Pinpoint the cell where the given text exists, returning its (x, y) midpoint coordinate. 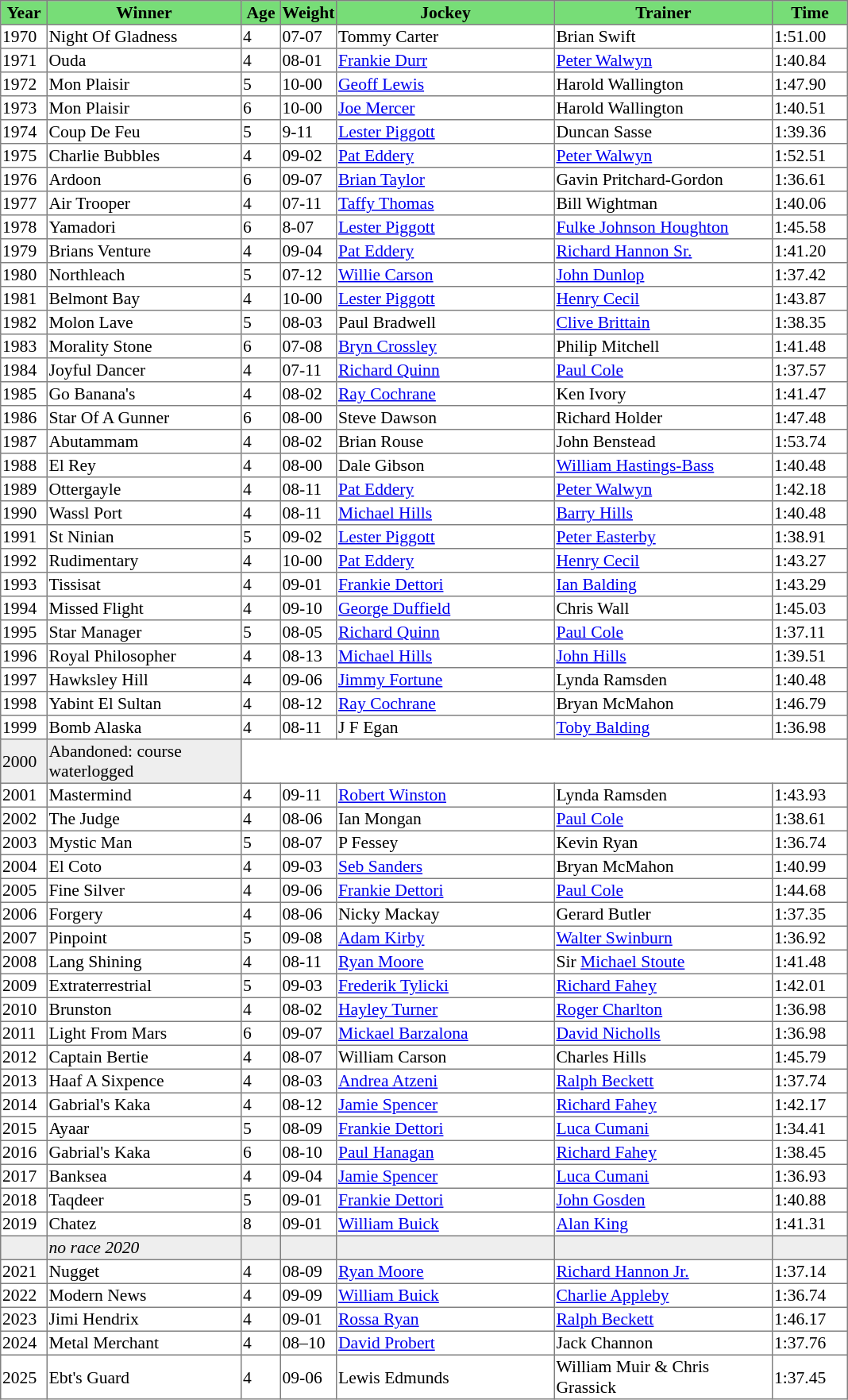
08-01 (308, 60)
2000 (24, 762)
William Carson (445, 1057)
Extraterrestrial (144, 985)
Mastermind (144, 795)
1985 (24, 394)
07-07 (308, 37)
08-05 (308, 632)
Dale Gibson (445, 465)
Charlie Appleby (663, 1295)
Hawksley Hill (144, 680)
1995 (24, 632)
Belmont Bay (144, 299)
1982 (24, 322)
Tommy Carter (445, 37)
Ian Mongan (445, 819)
1:42.18 (810, 489)
Rossa Ryan (445, 1319)
Brunston (144, 1009)
Molon Lave (144, 322)
1980 (24, 275)
Ouda (144, 60)
1:37.76 (810, 1343)
Peter Easterby (663, 537)
1:41.20 (810, 251)
1:40.51 (810, 108)
Chris Wall (663, 608)
1989 (24, 489)
Banksea (144, 1176)
2012 (24, 1057)
Air Trooper (144, 203)
2022 (24, 1295)
1972 (24, 84)
Geoff Lewis (445, 84)
Duncan Sasse (663, 132)
1:40.06 (810, 203)
Richard Holder (663, 418)
8-07 (308, 227)
Winner (144, 13)
David Nicholls (663, 1033)
1974 (24, 132)
Modern News (144, 1295)
1:34.41 (810, 1128)
Trainer (663, 13)
1:43.93 (810, 795)
Hayley Turner (445, 1009)
1983 (24, 346)
2023 (24, 1319)
Pinpoint (144, 938)
2021 (24, 1271)
Jockey (445, 13)
1973 (24, 108)
1:37.14 (810, 1271)
Clive Brittain (663, 322)
The Judge (144, 819)
1999 (24, 727)
1994 (24, 608)
Roger Charlton (663, 1009)
1986 (24, 418)
1:37.45 (810, 1377)
1:46.79 (810, 704)
Brian Rouse (445, 442)
Gerard Butler (663, 914)
1:40.88 (810, 1200)
Year (24, 13)
1:47.90 (810, 84)
Coup De Feu (144, 132)
1:37.42 (810, 275)
El Rey (144, 465)
Taqdeer (144, 1200)
1:37.35 (810, 914)
Toby Balding (663, 727)
Richard Hannon Jr. (663, 1271)
Ardoon (144, 179)
Lewis Edmunds (445, 1377)
1:43.29 (810, 584)
Metal Merchant (144, 1343)
Ian Balding (663, 584)
2001 (24, 795)
Nicky Mackay (445, 914)
Haaf A Sixpence (144, 1081)
Mystic Man (144, 843)
09-10 (308, 608)
Sir Michael Stoute (663, 962)
09-09 (308, 1295)
Morality Stone (144, 346)
John Gosden (663, 1200)
1:38.35 (810, 322)
1993 (24, 584)
Brians Venture (144, 251)
1:41.31 (810, 1224)
Steve Dawson (445, 418)
8 (261, 1224)
07-08 (308, 346)
2008 (24, 962)
Captain Bertie (144, 1057)
Philip Mitchell (663, 346)
Star Of A Gunner (144, 418)
El Coto (144, 866)
Star Manager (144, 632)
1976 (24, 179)
John Hills (663, 656)
Go Banana's (144, 394)
Paul Bradwell (445, 322)
2004 (24, 866)
1990 (24, 513)
David Probert (445, 1343)
Missed Flight (144, 608)
1979 (24, 251)
William Hastings-Bass (663, 465)
no race 2020 (144, 1248)
Lang Shining (144, 962)
Frederik Tylicki (445, 985)
2013 (24, 1081)
Robert Winston (445, 795)
1:38.91 (810, 537)
1984 (24, 370)
Joyful Dancer (144, 370)
Bomb Alaska (144, 727)
Abutammam (144, 442)
Brian Taylor (445, 179)
1:47.48 (810, 418)
Brian Swift (663, 37)
Yabint El Sultan (144, 704)
Nugget (144, 1271)
1:37.74 (810, 1081)
2011 (24, 1033)
Joe Mercer (445, 108)
Fulke Johnson Houghton (663, 227)
Frankie Durr (445, 60)
Weight (308, 13)
1:42.01 (810, 985)
2007 (24, 938)
Willie Carson (445, 275)
Richard Hannon Sr. (663, 251)
1:37.11 (810, 632)
1:53.74 (810, 442)
1975 (24, 156)
Tissisat (144, 584)
Kevin Ryan (663, 843)
P Fessey (445, 843)
Abandoned: course waterlogged (144, 762)
Yamadori (144, 227)
08-13 (308, 656)
St Ninian (144, 537)
07-12 (308, 275)
1992 (24, 561)
1:44.68 (810, 890)
Charles Hills (663, 1057)
1:38.45 (810, 1152)
1996 (24, 656)
Bill Wightman (663, 203)
Ken Ivory (663, 394)
1:39.36 (810, 132)
Paul Hanagan (445, 1152)
1:46.17 (810, 1319)
1:38.61 (810, 819)
Jimi Hendrix (144, 1319)
1971 (24, 60)
Mickael Barzalona (445, 1033)
2002 (24, 819)
2019 (24, 1224)
Seb Sanders (445, 866)
1:40.99 (810, 866)
2015 (24, 1128)
Rudimentary (144, 561)
09-08 (308, 938)
1:45.03 (810, 608)
1:45.79 (810, 1057)
1:40.84 (810, 60)
2025 (24, 1377)
1998 (24, 704)
09-11 (308, 795)
Andrea Atzeni (445, 1081)
Age (261, 13)
J F Egan (445, 727)
William Muir & Chris Grassick (663, 1377)
John Benstead (663, 442)
1:43.87 (810, 299)
Jack Channon (663, 1343)
1977 (24, 203)
Wassl Port (144, 513)
1997 (24, 680)
2010 (24, 1009)
1:37.57 (810, 370)
2024 (24, 1343)
1987 (24, 442)
Gavin Pritchard-Gordon (663, 179)
2016 (24, 1152)
1:36.61 (810, 179)
1:43.27 (810, 561)
9-11 (308, 132)
Taffy Thomas (445, 203)
Bryn Crossley (445, 346)
Ottergayle (144, 489)
Time (810, 13)
Light From Mars (144, 1033)
1:39.51 (810, 656)
Royal Philosopher (144, 656)
2018 (24, 1200)
1:36.93 (810, 1176)
Charlie Bubbles (144, 156)
Fine Silver (144, 890)
1991 (24, 537)
1:45.58 (810, 227)
Alan King (663, 1224)
08–10 (308, 1343)
Barry Hills (663, 513)
Northleach (144, 275)
1:42.17 (810, 1105)
1970 (24, 37)
John Dunlop (663, 275)
George Duffield (445, 608)
2009 (24, 985)
Jimmy Fortune (445, 680)
1:51.00 (810, 37)
Ayaar (144, 1128)
Chatez (144, 1224)
Adam Kirby (445, 938)
2005 (24, 890)
Ebt's Guard (144, 1377)
2014 (24, 1105)
2003 (24, 843)
1981 (24, 299)
1978 (24, 227)
1:36.92 (810, 938)
Walter Swinburn (663, 938)
1988 (24, 465)
08-10 (308, 1152)
2006 (24, 914)
Night Of Gladness (144, 37)
Forgery (144, 914)
1:41.47 (810, 394)
1:52.51 (810, 156)
2017 (24, 1176)
